Return [X, Y] of the center of cell containing provided text 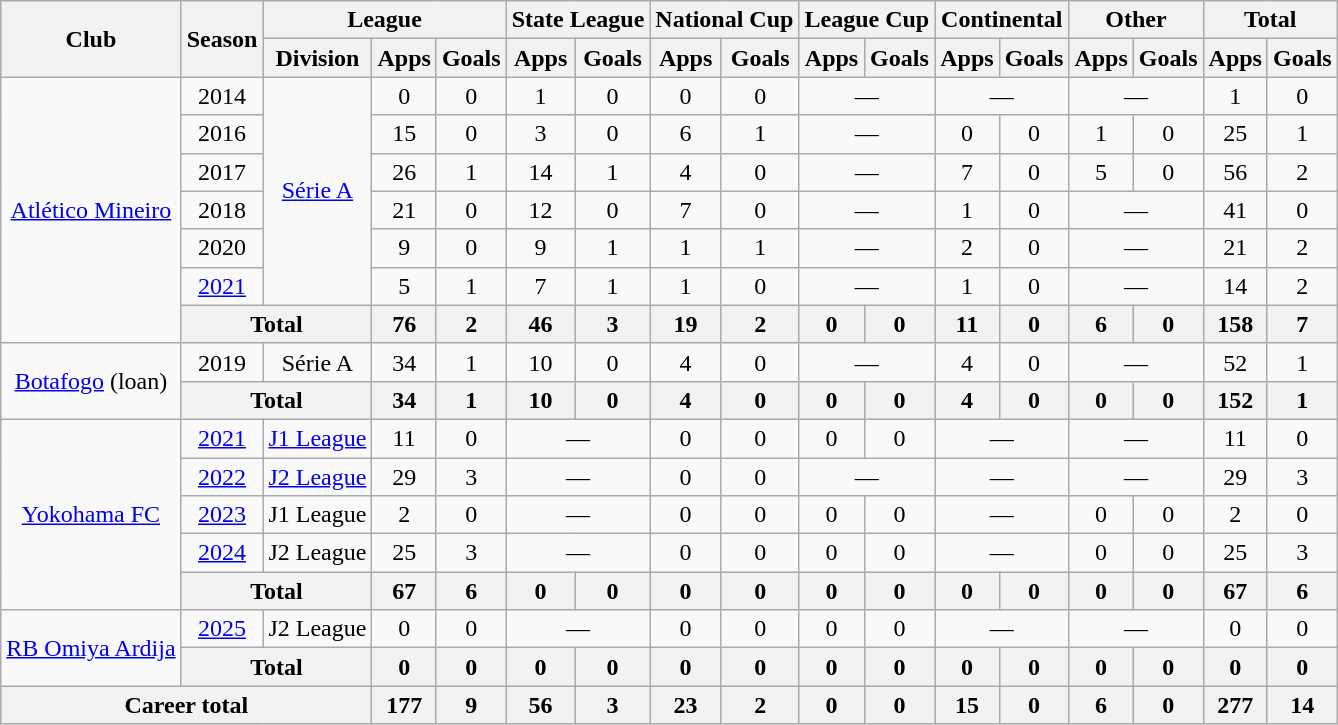
2025 [222, 629]
Yokohama FC [91, 514]
19 [686, 324]
Continental [1002, 20]
277 [1235, 705]
Season [222, 39]
26 [404, 172]
State League [578, 20]
National Cup [724, 20]
2019 [222, 362]
52 [1235, 362]
12 [540, 210]
League Cup [867, 20]
2014 [222, 96]
Career total [186, 705]
Atlético Mineiro [91, 210]
46 [540, 324]
41 [1235, 210]
2023 [222, 515]
2020 [222, 248]
Other [1136, 20]
Division [318, 58]
RB Omiya Ardija [91, 648]
177 [404, 705]
Botafogo (loan) [91, 381]
League [384, 20]
2018 [222, 210]
158 [1235, 324]
2017 [222, 172]
2022 [222, 477]
152 [1235, 400]
Club [91, 39]
2016 [222, 134]
76 [404, 324]
23 [686, 705]
2024 [222, 553]
